Determine the (X, Y) coordinate at the center of the cell enclosing the given text.  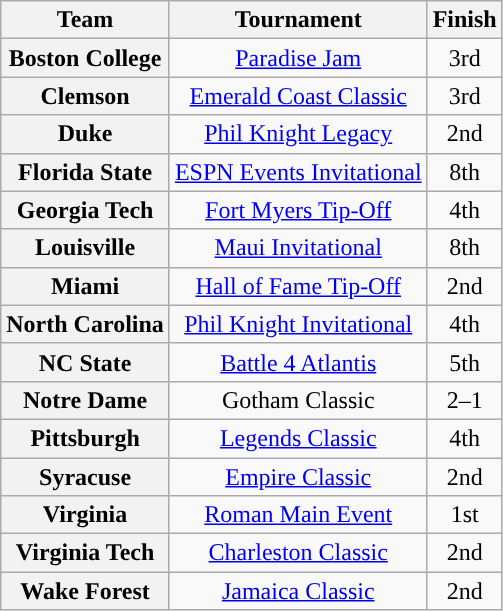
Tournament (298, 20)
Syracuse (86, 477)
Phil Knight Invitational (298, 324)
Boston College (86, 58)
Duke (86, 134)
Maui Invitational (298, 248)
Virginia (86, 515)
Wake Forest (86, 591)
Gotham Classic (298, 400)
North Carolina (86, 324)
2–1 (464, 400)
Roman Main Event (298, 515)
Miami (86, 286)
Louisville (86, 248)
Paradise Jam (298, 58)
1st (464, 515)
Jamaica Classic (298, 591)
Hall of Fame Tip-Off (298, 286)
Emerald Coast Classic (298, 96)
5th (464, 362)
Virginia Tech (86, 553)
Legends Classic (298, 438)
Pittsburgh (86, 438)
Team (86, 20)
Phil Knight Legacy (298, 134)
NC State (86, 362)
Georgia Tech (86, 210)
Fort Myers Tip-Off (298, 210)
Notre Dame (86, 400)
Charleston Classic (298, 553)
Empire Classic (298, 477)
Finish (464, 20)
Battle 4 Atlantis (298, 362)
ESPN Events Invitational (298, 172)
Florida State (86, 172)
Clemson (86, 96)
